Extract the [X, Y] coordinate from the center of the cell holding the provided text.  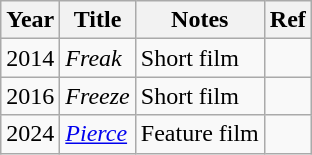
2014 [30, 58]
2024 [30, 134]
Year [30, 20]
Freeze [98, 96]
Notes [200, 20]
Feature film [200, 134]
Pierce [98, 134]
2016 [30, 96]
Freak [98, 58]
Title [98, 20]
Ref [288, 20]
